Return the [X, Y] coordinate for the center point of the cell that contains the specified text.  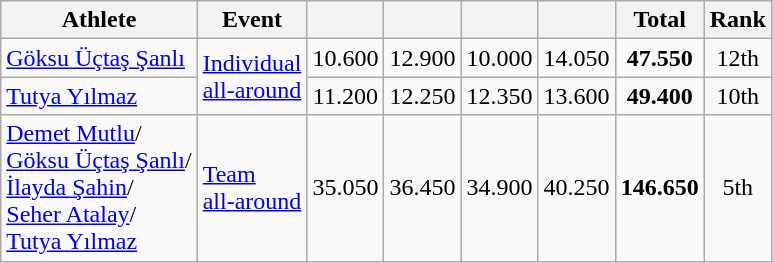
10th [738, 96]
Teamall-around [252, 188]
5th [738, 188]
35.050 [346, 188]
14.050 [576, 58]
10.600 [346, 58]
10.000 [500, 58]
13.600 [576, 96]
36.450 [422, 188]
Demet Mutlu/Göksu Üçtaş Şanlı/İlayda Şahin/Seher Atalay/Tutya Yılmaz [99, 188]
Event [252, 20]
12.250 [422, 96]
11.200 [346, 96]
Tutya Yılmaz [99, 96]
12.350 [500, 96]
Total [660, 20]
47.550 [660, 58]
12th [738, 58]
12.900 [422, 58]
Individualall-around [252, 77]
40.250 [576, 188]
Athlete [99, 20]
Göksu Üçtaş Şanlı [99, 58]
146.650 [660, 188]
34.900 [500, 188]
49.400 [660, 96]
Rank [738, 20]
